Locate the cell with the specified text and output its (X, Y) center coordinate. 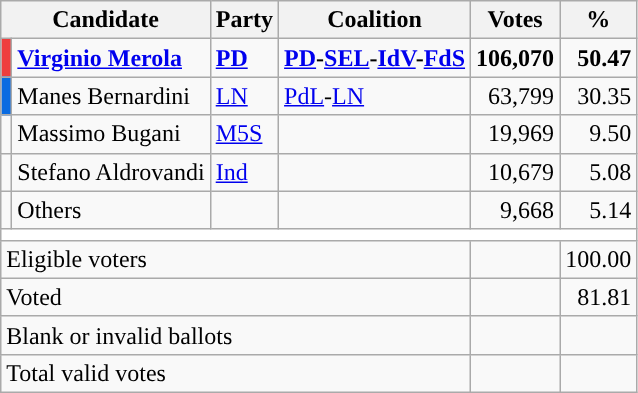
63,799 (516, 96)
9.50 (598, 134)
Eligible voters (236, 259)
LN (244, 96)
Blank or invalid ballots (236, 335)
% (598, 20)
Votes (516, 20)
PD-SEL-IdV-FdS (375, 58)
10,679 (516, 172)
9,668 (516, 210)
Manes Bernardini (111, 96)
Party (244, 20)
Voted (236, 297)
Candidate (106, 20)
PdL-LN (375, 96)
Virginio Merola (111, 58)
PD (244, 58)
5.08 (598, 172)
100.00 (598, 259)
30.35 (598, 96)
M5S (244, 134)
5.14 (598, 210)
50.47 (598, 58)
106,070 (516, 58)
81.81 (598, 297)
Others (111, 210)
Ind (244, 172)
Coalition (375, 20)
Stefano Aldrovandi (111, 172)
Total valid votes (236, 373)
Massimo Bugani (111, 134)
19,969 (516, 134)
